Locate the cell with the specified text and output its [X, Y] center coordinate. 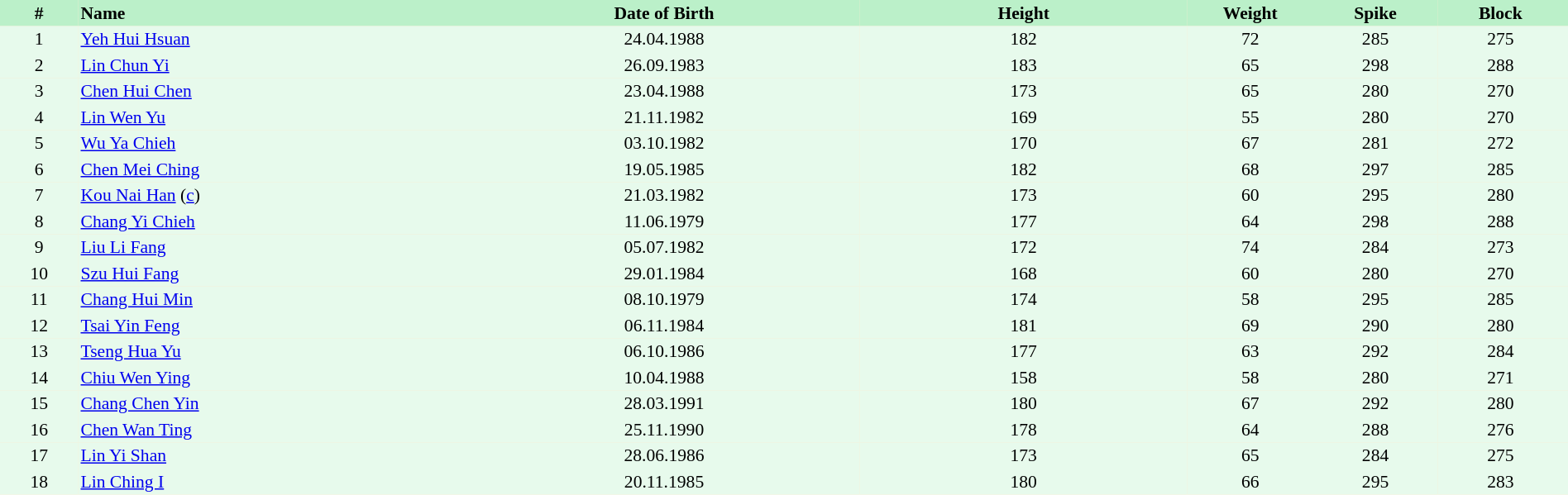
273 [1500, 248]
13 [39, 352]
Chen Mei Ching [273, 169]
Lin Wen Yu [273, 117]
3 [39, 91]
Tsai Yin Feng [273, 326]
11 [39, 299]
281 [1374, 144]
172 [1024, 248]
72 [1250, 40]
Chang Chen Yin [273, 403]
18 [39, 482]
08.10.1979 [664, 299]
168 [1024, 274]
Szu Hui Fang [273, 274]
29.01.1984 [664, 274]
272 [1500, 144]
05.07.1982 [664, 248]
28.06.1986 [664, 456]
68 [1250, 169]
24.04.1988 [664, 40]
Block [1500, 13]
Chang Hui Min [273, 299]
174 [1024, 299]
Yeh Hui Hsuan [273, 40]
Tseng Hua Yu [273, 352]
183 [1024, 65]
1 [39, 40]
Liu Li Fang [273, 248]
16 [39, 430]
169 [1024, 117]
2 [39, 65]
15 [39, 403]
158 [1024, 378]
Name [273, 13]
25.11.1990 [664, 430]
21.03.1982 [664, 195]
10 [39, 274]
181 [1024, 326]
11.06.1979 [664, 221]
06.10.1986 [664, 352]
290 [1374, 326]
Chang Yi Chieh [273, 221]
Lin Ching I [273, 482]
Date of Birth [664, 13]
Spike [1374, 13]
271 [1500, 378]
6 [39, 169]
Weight [1250, 13]
Height [1024, 13]
28.03.1991 [664, 403]
63 [1250, 352]
14 [39, 378]
Wu Ya Chieh [273, 144]
Lin Yi Shan [273, 456]
10.04.1988 [664, 378]
26.09.1983 [664, 65]
7 [39, 195]
# [39, 13]
03.10.1982 [664, 144]
297 [1374, 169]
21.11.1982 [664, 117]
69 [1250, 326]
5 [39, 144]
Kou Nai Han (c) [273, 195]
Lin Chun Yi [273, 65]
Chiu Wen Ying [273, 378]
19.05.1985 [664, 169]
Chen Wan Ting [273, 430]
8 [39, 221]
66 [1250, 482]
170 [1024, 144]
9 [39, 248]
12 [39, 326]
55 [1250, 117]
4 [39, 117]
Chen Hui Chen [273, 91]
20.11.1985 [664, 482]
06.11.1984 [664, 326]
283 [1500, 482]
23.04.1988 [664, 91]
276 [1500, 430]
178 [1024, 430]
17 [39, 456]
74 [1250, 248]
